Return (x, y) of the center of cell containing provided text 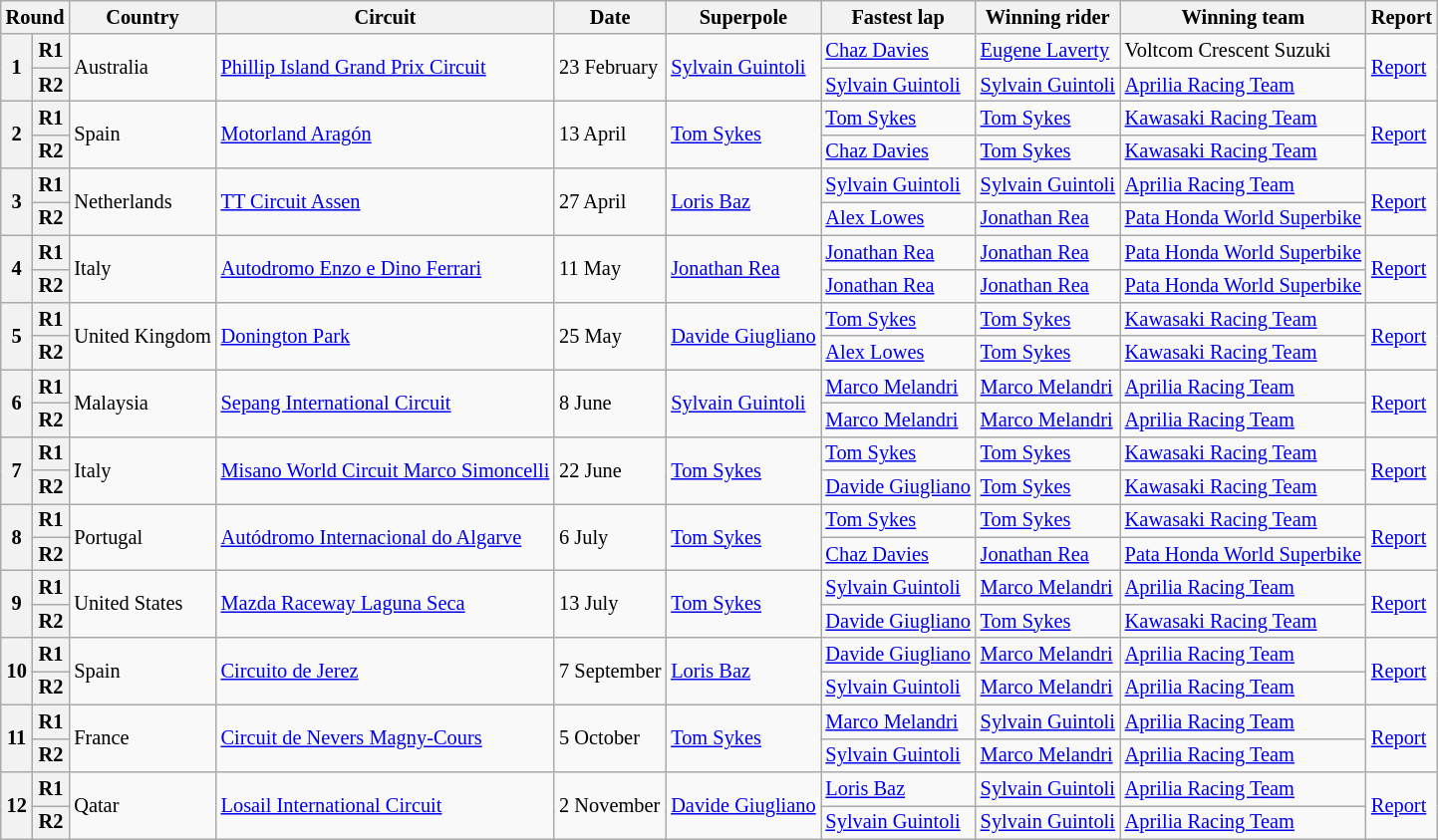
13 July (610, 604)
United States (142, 604)
TT Circuit Assen (386, 201)
Circuit de Nevers Magny-Cours (386, 737)
Round (36, 17)
5 (17, 335)
2 November (610, 805)
7 (17, 470)
Qatar (142, 805)
Winning team (1244, 17)
9 (17, 604)
Donington Park (386, 335)
6 July (610, 536)
Eugene Laverty (1048, 51)
10 (17, 672)
Australia (142, 68)
Superpole (743, 17)
8 June (610, 403)
11 (17, 737)
8 (17, 536)
Voltcom Crescent Suzuki (1244, 51)
3 (17, 201)
11 May (610, 269)
Netherlands (142, 201)
Portugal (142, 536)
Autodromo Enzo e Dino Ferrari (386, 269)
1 (17, 68)
4 (17, 269)
Autódromo Internacional do Algarve (386, 536)
2 (17, 134)
Winning rider (1048, 17)
12 (17, 805)
Malaysia (142, 403)
Country (142, 17)
Phillip Island Grand Prix Circuit (386, 68)
Mazda Raceway Laguna Seca (386, 604)
United Kingdom (142, 335)
Sepang International Circuit (386, 403)
13 April (610, 134)
Fastest lap (899, 17)
23 February (610, 68)
6 (17, 403)
Motorland Aragón (386, 134)
5 October (610, 737)
Losail International Circuit (386, 805)
France (142, 737)
22 June (610, 470)
Circuito de Jerez (386, 672)
25 May (610, 335)
Circuit (386, 17)
Date (610, 17)
27 April (610, 201)
7 September (610, 672)
Misano World Circuit Marco Simoncelli (386, 470)
